Determine the [x, y] coordinate at the center of the cell enclosing the given text.  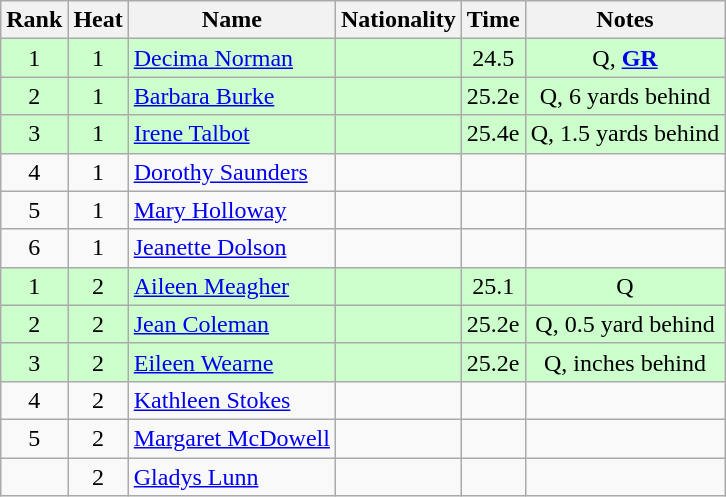
Q, 0.5 yard behind [625, 324]
Name [232, 20]
Notes [625, 20]
Q [625, 286]
25.1 [493, 286]
Decima Norman [232, 58]
6 [34, 248]
Q, 1.5 yards behind [625, 134]
Time [493, 20]
Nationality [398, 20]
Mary Holloway [232, 210]
25.4e [493, 134]
Dorothy Saunders [232, 172]
Barbara Burke [232, 96]
Jean Coleman [232, 324]
Kathleen Stokes [232, 400]
Heat [98, 20]
Q, 6 yards behind [625, 96]
Jeanette Dolson [232, 248]
Q, GR [625, 58]
Aileen Meagher [232, 286]
24.5 [493, 58]
Gladys Lunn [232, 477]
Q, inches behind [625, 362]
Rank [34, 20]
Margaret McDowell [232, 438]
Irene Talbot [232, 134]
Eileen Wearne [232, 362]
